Extract the (X, Y) coordinate from the center of the cell holding the provided text.  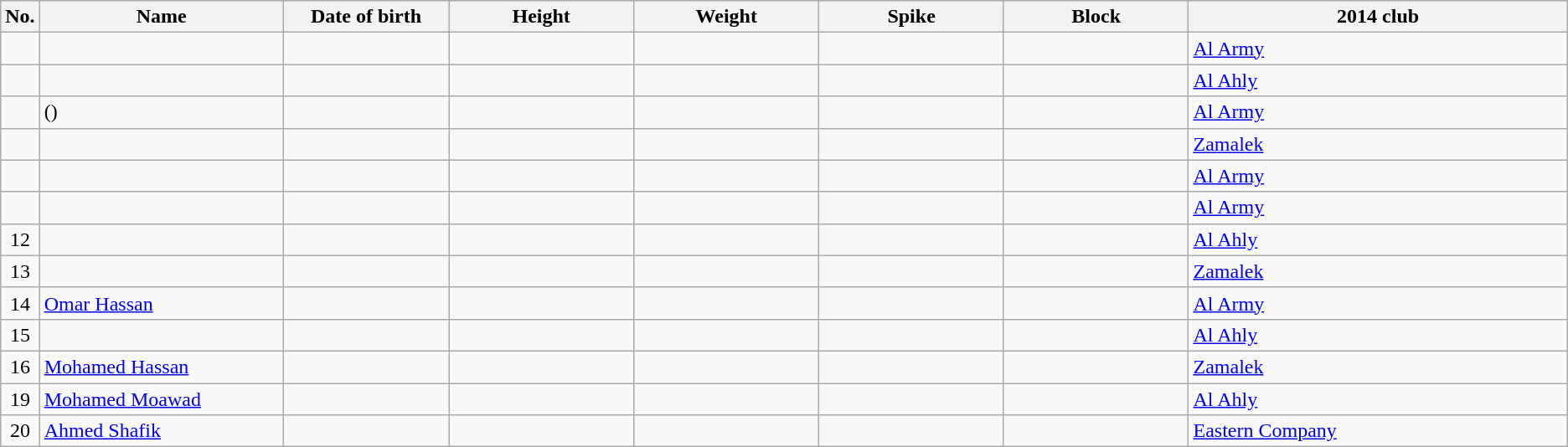
14 (20, 303)
19 (20, 399)
15 (20, 335)
Mohamed Moawad (161, 399)
Omar Hassan (161, 303)
2014 club (1378, 17)
() (161, 112)
12 (20, 239)
Spike (911, 17)
16 (20, 367)
No. (20, 17)
Mohamed Hassan (161, 367)
Date of birth (365, 17)
Height (541, 17)
13 (20, 271)
Ahmed Shafik (161, 431)
20 (20, 431)
Name (161, 17)
Eastern Company (1378, 431)
Block (1096, 17)
Weight (727, 17)
